Scan for the cell matching the given text and deliver its [X, Y] coordinate at center. 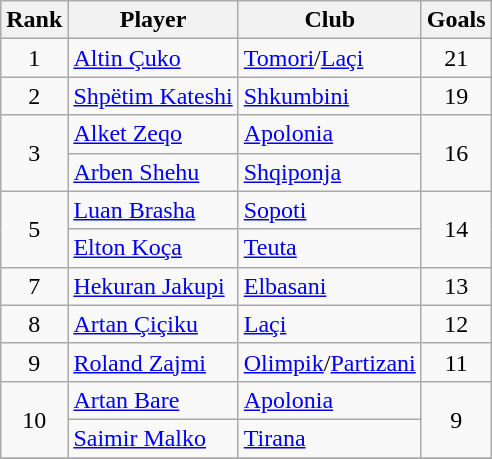
Artan Bare [153, 400]
12 [456, 324]
Luan Brasha [153, 210]
Olimpik/Partizani [330, 362]
Tomori/Laçi [330, 58]
Alket Zeqo [153, 134]
Shkumbini [330, 96]
19 [456, 96]
Tirana [330, 438]
Player [153, 20]
Elbasani [330, 286]
13 [456, 286]
1 [34, 58]
7 [34, 286]
Roland Zajmi [153, 362]
Teuta [330, 248]
5 [34, 229]
Shpëtim Kateshi [153, 96]
Sopoti [330, 210]
11 [456, 362]
Saimir Malko [153, 438]
Laçi [330, 324]
Altin Çuko [153, 58]
16 [456, 153]
10 [34, 419]
21 [456, 58]
Artan Çiçiku [153, 324]
2 [34, 96]
14 [456, 229]
Hekuran Jakupi [153, 286]
Arben Shehu [153, 172]
Goals [456, 20]
Elton Koça [153, 248]
Club [330, 20]
8 [34, 324]
Rank [34, 20]
3 [34, 153]
Shqiponja [330, 172]
